Scan for the cell matching the given text and deliver its [x, y] coordinate at center. 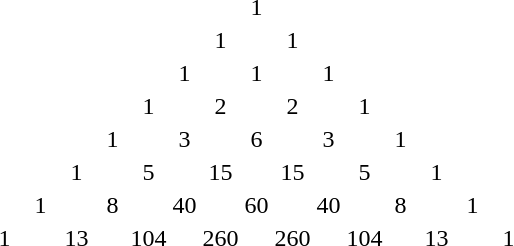
6 [256, 139]
60 [256, 205]
